Scan for the cell matching the given text and deliver its (x, y) coordinate at center. 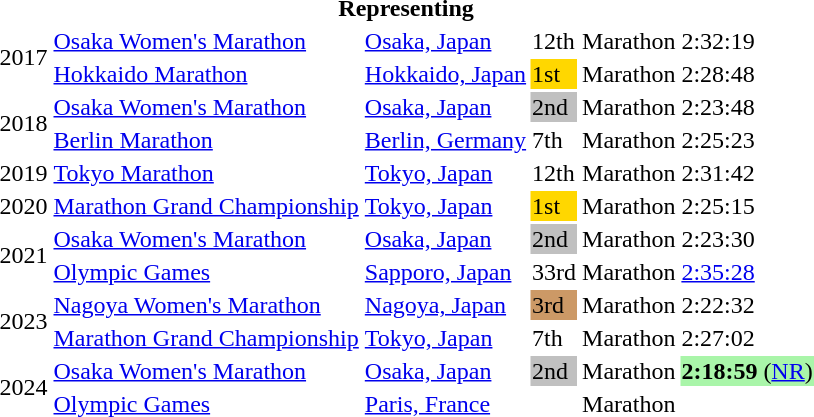
Hokkaido, Japan (445, 74)
2:18:59 (NR) (747, 371)
Nagoya, Japan (445, 305)
33rd (554, 272)
2:23:48 (747, 107)
Berlin, Germany (445, 140)
2:32:19 (747, 41)
3rd (554, 305)
2:31:42 (747, 173)
Berlin Marathon (206, 140)
Tokyo Marathon (206, 173)
Sapporo, Japan (445, 272)
2:23:30 (747, 239)
2:27:02 (747, 338)
Olympic Games (206, 272)
2:35:28 (747, 272)
Hokkaido Marathon (206, 74)
2:22:32 (747, 305)
Nagoya Women's Marathon (206, 305)
2:25:15 (747, 206)
2:28:48 (747, 74)
2:25:23 (747, 140)
